Pinpoint the cell where the given text exists, returning its (x, y) midpoint coordinate. 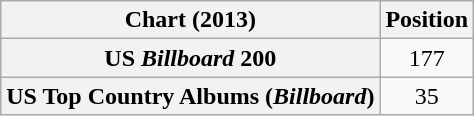
35 (427, 96)
Chart (2013) (190, 20)
177 (427, 58)
US Billboard 200 (190, 58)
US Top Country Albums (Billboard) (190, 96)
Position (427, 20)
